Identify which cell holds the provided text, then report its [X, Y] central coordinate. 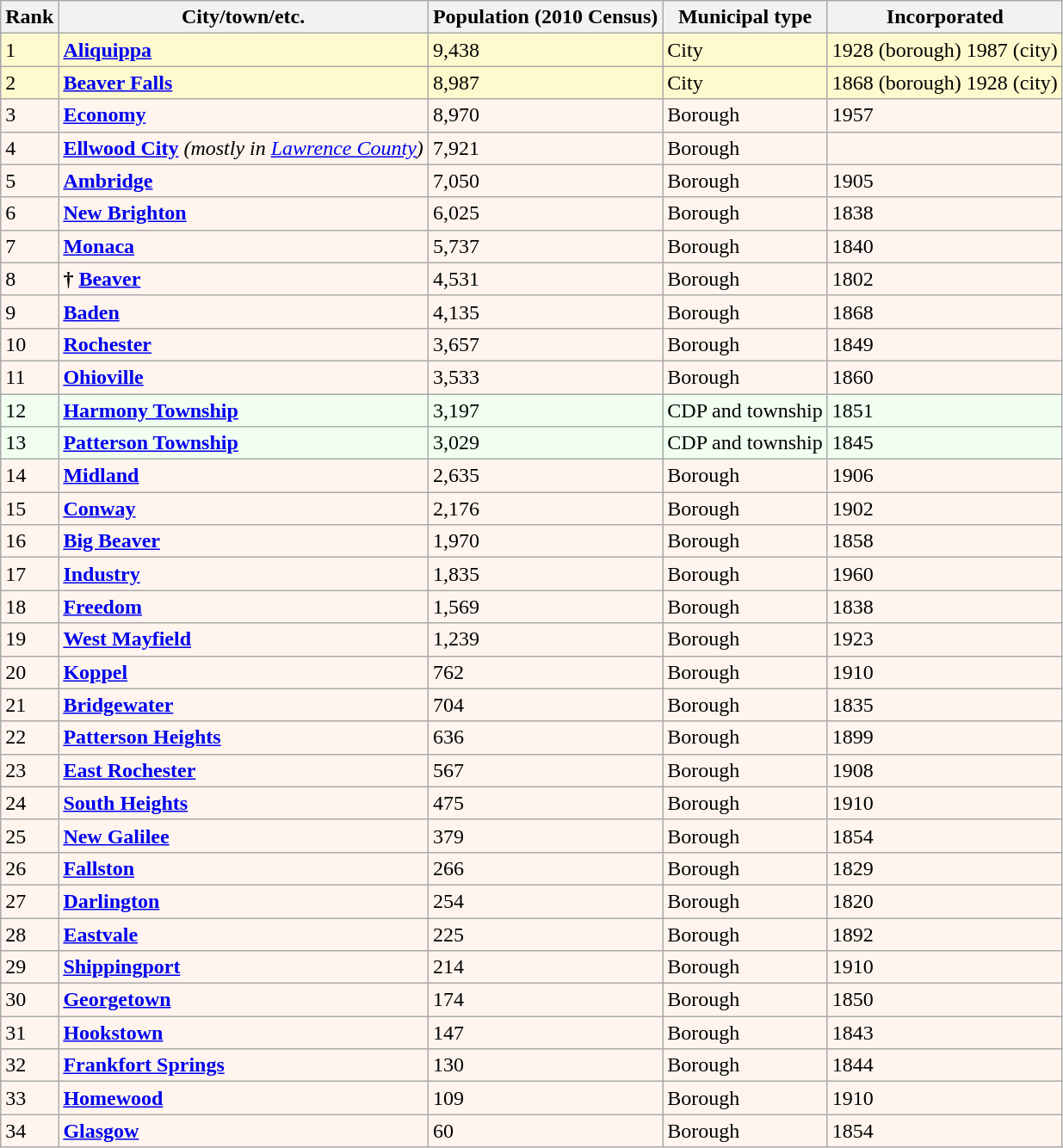
147 [545, 1033]
10 [29, 344]
29 [29, 967]
1850 [945, 1000]
4 [29, 148]
Shippingport [243, 967]
3,657 [545, 344]
5,737 [545, 246]
21 [29, 705]
3,197 [545, 410]
Koppel [243, 672]
1923 [945, 639]
109 [545, 1098]
20 [29, 672]
New Galilee [243, 836]
1829 [945, 868]
Harmony Township [243, 410]
23 [29, 770]
31 [29, 1033]
Bridgewater [243, 705]
Municipal type [745, 17]
7 [29, 246]
34 [29, 1131]
25 [29, 836]
Midland [243, 476]
South Heights [243, 803]
Incorporated [945, 17]
1858 [945, 541]
New Brighton [243, 213]
1843 [945, 1033]
475 [545, 803]
Baden [243, 312]
West Mayfield [243, 639]
1840 [945, 246]
8,987 [545, 83]
1849 [945, 344]
26 [29, 868]
762 [545, 672]
Freedom [243, 607]
174 [545, 1000]
17 [29, 574]
Georgetown [243, 1000]
1906 [945, 476]
East Rochester [243, 770]
1860 [945, 377]
33 [29, 1098]
18 [29, 607]
City/town/etc. [243, 17]
Monaca [243, 246]
254 [545, 901]
Population (2010 Census) [545, 17]
225 [545, 934]
7,921 [545, 148]
Patterson Heights [243, 738]
1899 [945, 738]
9,438 [545, 50]
11 [29, 377]
1892 [945, 934]
1868 [945, 312]
Patterson Township [243, 443]
1928 (borough) 1987 (city) [945, 50]
Fallston [243, 868]
30 [29, 1000]
60 [545, 1131]
Industry [243, 574]
Hookstown [243, 1033]
16 [29, 541]
130 [545, 1065]
† Beaver [243, 279]
1905 [945, 181]
Aliquippa [243, 50]
1 [29, 50]
Ohioville [243, 377]
Beaver Falls [243, 83]
19 [29, 639]
6,025 [545, 213]
1908 [945, 770]
4,531 [545, 279]
5 [29, 181]
Conway [243, 509]
2,635 [545, 476]
Darlington [243, 901]
3,029 [545, 443]
22 [29, 738]
1835 [945, 705]
2,176 [545, 509]
Frankfort Springs [243, 1065]
1802 [945, 279]
9 [29, 312]
1845 [945, 443]
4,135 [545, 312]
1,835 [545, 574]
214 [545, 967]
3 [29, 115]
1957 [945, 115]
1868 (borough) 1928 (city) [945, 83]
1844 [945, 1065]
636 [545, 738]
Rank [29, 17]
7,050 [545, 181]
3,533 [545, 377]
1960 [945, 574]
8 [29, 279]
14 [29, 476]
1,970 [545, 541]
15 [29, 509]
13 [29, 443]
1,569 [545, 607]
1820 [945, 901]
28 [29, 934]
32 [29, 1065]
Ellwood City (mostly in Lawrence County) [243, 148]
27 [29, 901]
24 [29, 803]
Economy [243, 115]
Big Beaver [243, 541]
Homewood [243, 1098]
1,239 [545, 639]
8,970 [545, 115]
12 [29, 410]
Glasgow [243, 1131]
567 [545, 770]
Ambridge [243, 181]
1851 [945, 410]
6 [29, 213]
379 [545, 836]
Eastvale [243, 934]
1902 [945, 509]
266 [545, 868]
2 [29, 83]
704 [545, 705]
Rochester [243, 344]
